Provide the [X, Y] coordinate of the cell's center where the given text is located.  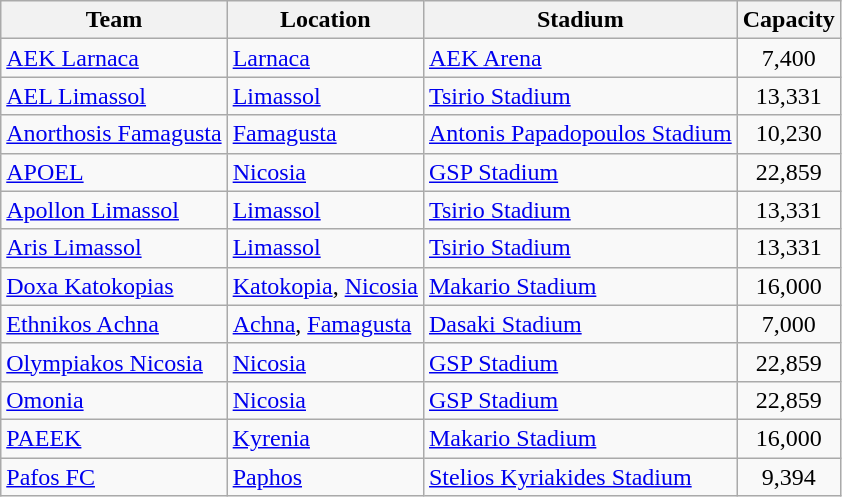
Location [325, 20]
Anorthosis Famagusta [114, 134]
Pafos FC [114, 477]
Paphos [325, 477]
Stelios Kyriakides Stadium [580, 477]
AEK Arena [580, 58]
AEK Larnaca [114, 58]
Katokopia, Nicosia [325, 286]
9,394 [788, 477]
AEL Limassol [114, 96]
Aris Limassol [114, 248]
Doxa Katokopias [114, 286]
APOEL [114, 172]
Stadium [580, 20]
Team [114, 20]
Omonia [114, 400]
7,400 [788, 58]
7,000 [788, 324]
PAEEK [114, 438]
Apollon Limassol [114, 210]
Antonis Papadopoulos Stadium [580, 134]
Olympiakos Nicosia [114, 362]
Ethnikos Achna [114, 324]
10,230 [788, 134]
Capacity [788, 20]
Dasaki Stadium [580, 324]
Famagusta [325, 134]
Achna, Famagusta [325, 324]
Kyrenia [325, 438]
Larnaca [325, 58]
